Output the (x, y) coordinate of the center of the cell containing the given text.  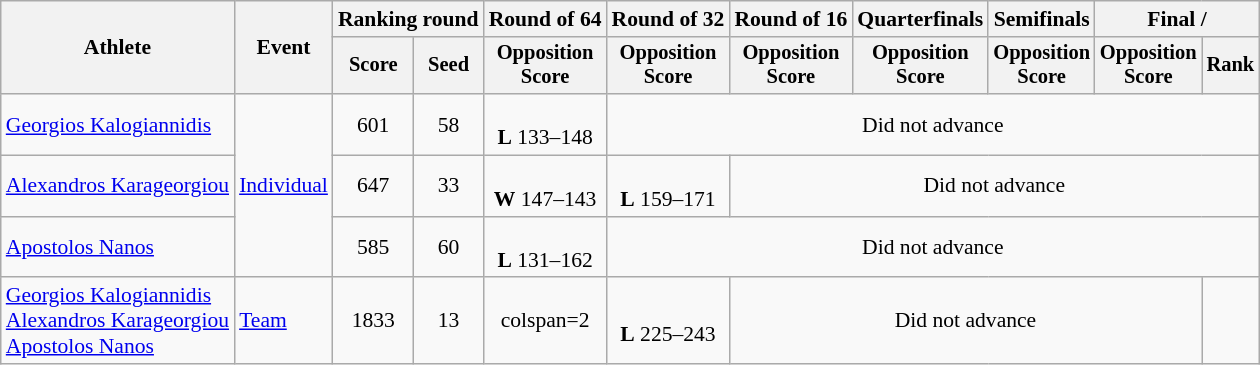
Georgios Kalogiannidis (118, 124)
58 (449, 124)
Round of 64 (546, 19)
Rank (1231, 66)
L 159–171 (668, 186)
Round of 32 (668, 19)
Individual (284, 186)
Semifinals (1042, 19)
W 147–143 (546, 186)
Seed (449, 66)
33 (449, 186)
Alexandros Karageorgiou (118, 186)
Ranking round (408, 19)
Quarterfinals (920, 19)
Event (284, 48)
601 (374, 124)
Score (374, 66)
L 133–148 (546, 124)
Round of 16 (790, 19)
L 225–243 (668, 322)
Team (284, 322)
1833 (374, 322)
Athlete (118, 48)
colspan=2 (546, 322)
Apostolos Nanos (118, 248)
Georgios KalogiannidisAlexandros KarageorgiouApostolos Nanos (118, 322)
647 (374, 186)
13 (449, 322)
Final / (1177, 19)
60 (449, 248)
L 131–162 (546, 248)
585 (374, 248)
